Search for the cell housing the specified text and yield its [X, Y] center coordinate. 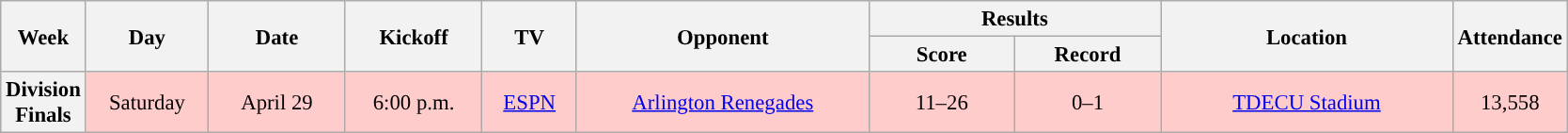
Location [1307, 36]
Results [1015, 19]
Division Finals [43, 102]
April 29 [277, 102]
ESPN [530, 102]
TDECU Stadium [1307, 102]
Date [277, 36]
6:00 p.m. [414, 102]
Score [942, 55]
13,558 [1510, 102]
Record [1087, 55]
Week [43, 36]
Arlington Renegades [722, 102]
Opponent [722, 36]
0–1 [1087, 102]
11–26 [942, 102]
Attendance [1510, 36]
TV [530, 36]
Saturday [147, 102]
Kickoff [414, 36]
Day [147, 36]
